Locate the cell with the specified text and output its (x, y) center coordinate. 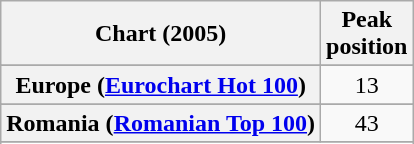
Chart (2005) (161, 34)
Romania (Romanian Top 100) (161, 123)
Peakposition (367, 34)
Europe (Eurochart Hot 100) (161, 85)
13 (367, 85)
43 (367, 123)
